Extract the (x, y) coordinate from the center of the cell holding the provided text.  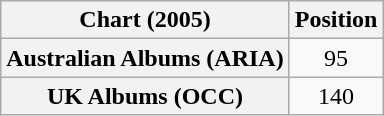
Position (336, 20)
95 (336, 58)
UK Albums (OCC) (145, 96)
Australian Albums (ARIA) (145, 58)
140 (336, 96)
Chart (2005) (145, 20)
